From the cell containing the given text, extract its center point as (x, y) coordinate. 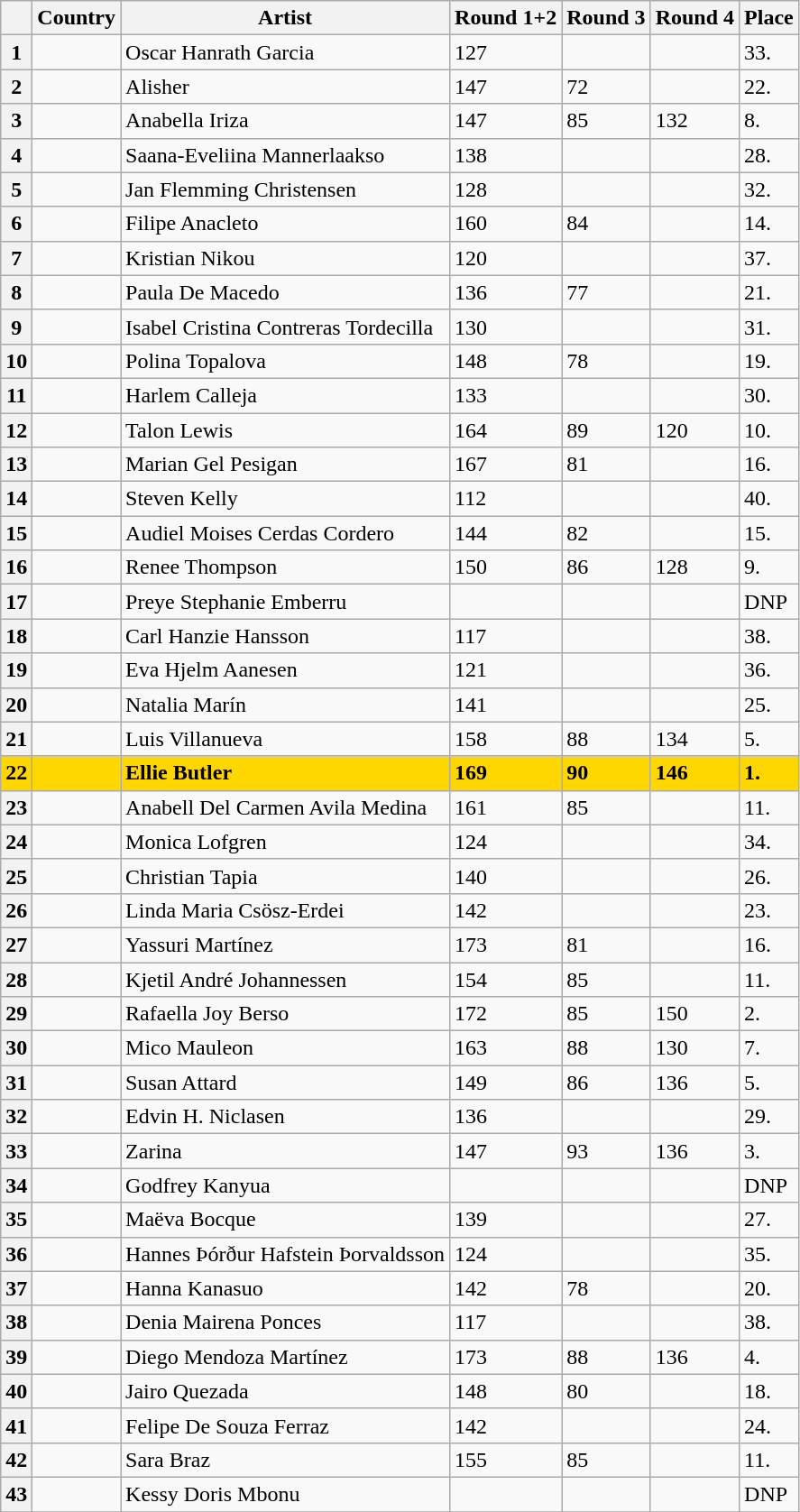
Marian Gel Pesigan (285, 465)
27. (769, 1220)
18. (769, 1391)
41 (16, 1425)
Monica Lofgren (285, 842)
38 (16, 1323)
Felipe De Souza Ferraz (285, 1425)
34 (16, 1185)
2. (769, 1014)
18 (16, 636)
Mico Mauleon (285, 1048)
30 (16, 1048)
Isabel Cristina Contreras Tordecilla (285, 327)
154 (506, 979)
155 (506, 1460)
Hannes Þórður Hafstein Þorvaldsson (285, 1254)
25 (16, 876)
35 (16, 1220)
Kessy Doris Mbonu (285, 1494)
89 (606, 430)
10 (16, 361)
28. (769, 155)
Place (769, 18)
Linda Maria Csösz-Erdei (285, 910)
Christian Tapia (285, 876)
Natalia Marín (285, 705)
29. (769, 1117)
32 (16, 1117)
20 (16, 705)
Round 3 (606, 18)
Audiel Moises Cerdas Cordero (285, 533)
Steven Kelly (285, 499)
28 (16, 979)
Round 4 (694, 18)
15 (16, 533)
Artist (285, 18)
144 (506, 533)
Paula De Macedo (285, 292)
21 (16, 739)
146 (694, 773)
31 (16, 1083)
7 (16, 258)
35. (769, 1254)
Denia Mairena Ponces (285, 1323)
8 (16, 292)
1. (769, 773)
72 (606, 87)
Anabella Iriza (285, 121)
141 (506, 705)
Diego Mendoza Martínez (285, 1357)
10. (769, 430)
149 (506, 1083)
77 (606, 292)
133 (506, 395)
14. (769, 224)
169 (506, 773)
Rafaella Joy Berso (285, 1014)
42 (16, 1460)
167 (506, 465)
36. (769, 670)
9. (769, 567)
36 (16, 1254)
Carl Hanzie Hansson (285, 636)
37. (769, 258)
13 (16, 465)
139 (506, 1220)
Harlem Calleja (285, 395)
24 (16, 842)
33 (16, 1151)
20. (769, 1288)
17 (16, 602)
Talon Lewis (285, 430)
Jan Flemming Christensen (285, 189)
Preye Stephanie Emberru (285, 602)
Edvin H. Niclasen (285, 1117)
Hanna Kanasuo (285, 1288)
Godfrey Kanyua (285, 1185)
24. (769, 1425)
2 (16, 87)
7. (769, 1048)
30. (769, 395)
5 (16, 189)
19. (769, 361)
6 (16, 224)
160 (506, 224)
Oscar Hanrath Garcia (285, 52)
Filipe Anacleto (285, 224)
37 (16, 1288)
163 (506, 1048)
140 (506, 876)
26. (769, 876)
Renee Thompson (285, 567)
3 (16, 121)
19 (16, 670)
Jairo Quezada (285, 1391)
Alisher (285, 87)
Yassuri Martínez (285, 945)
14 (16, 499)
26 (16, 910)
12 (16, 430)
22. (769, 87)
93 (606, 1151)
15. (769, 533)
82 (606, 533)
Maëva Bocque (285, 1220)
33. (769, 52)
40. (769, 499)
23 (16, 807)
Luis Villanueva (285, 739)
161 (506, 807)
Anabell Del Carmen Avila Medina (285, 807)
Eva Hjelm Aanesen (285, 670)
164 (506, 430)
112 (506, 499)
29 (16, 1014)
4 (16, 155)
127 (506, 52)
8. (769, 121)
40 (16, 1391)
16 (16, 567)
Polina Topalova (285, 361)
4. (769, 1357)
138 (506, 155)
Kjetil André Johannessen (285, 979)
172 (506, 1014)
134 (694, 739)
23. (769, 910)
34. (769, 842)
27 (16, 945)
Kristian Nikou (285, 258)
1 (16, 52)
21. (769, 292)
Round 1+2 (506, 18)
80 (606, 1391)
Country (77, 18)
84 (606, 224)
31. (769, 327)
Susan Attard (285, 1083)
132 (694, 121)
90 (606, 773)
32. (769, 189)
11 (16, 395)
25. (769, 705)
Saana-Eveliina Mannerlaakso (285, 155)
Zarina (285, 1151)
Ellie Butler (285, 773)
Sara Braz (285, 1460)
158 (506, 739)
9 (16, 327)
22 (16, 773)
3. (769, 1151)
43 (16, 1494)
39 (16, 1357)
121 (506, 670)
